Extract the (X, Y) coordinate from the center of the cell holding the provided text.  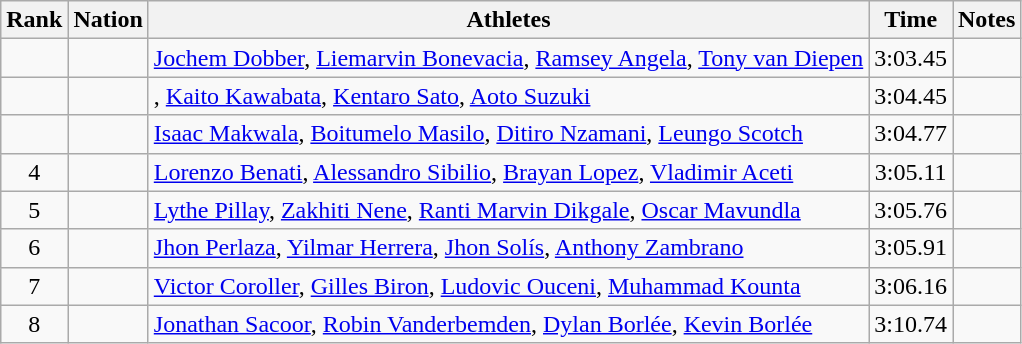
Rank (34, 20)
Jochem Dobber, Liemarvin Bonevacia, Ramsey Angela, Tony van Diepen (508, 58)
3:06.16 (911, 286)
4 (34, 172)
Lythe Pillay, Zakhiti Nene, Ranti Marvin Dikgale, Oscar Mavundla (508, 210)
3:03.45 (911, 58)
3:05.76 (911, 210)
Nation (108, 20)
3:05.91 (911, 248)
3:10.74 (911, 324)
Athletes (508, 20)
6 (34, 248)
Jhon Perlaza, Yilmar Herrera, Jhon Solís, Anthony Zambrano (508, 248)
Isaac Makwala, Boitumelo Masilo, Ditiro Nzamani, Leungo Scotch (508, 134)
Victor Coroller, Gilles Biron, Ludovic Ouceni, Muhammad Kounta (508, 286)
, Kaito Kawabata, Kentaro Sato, Aoto Suzuki (508, 96)
5 (34, 210)
3:04.77 (911, 134)
8 (34, 324)
3:04.45 (911, 96)
3:05.11 (911, 172)
Jonathan Sacoor, Robin Vanderbemden, Dylan Borlée, Kevin Borlée (508, 324)
Notes (986, 20)
Lorenzo Benati, Alessandro Sibilio, Brayan Lopez, Vladimir Aceti (508, 172)
Time (911, 20)
7 (34, 286)
